Extract the (x, y) coordinate from the center of the cell holding the provided text.  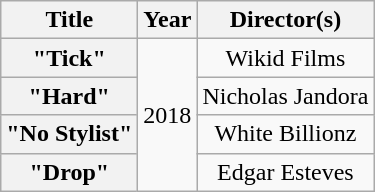
White Billionz (286, 134)
Nicholas Jandora (286, 96)
Year (168, 20)
"Tick" (70, 58)
Wikid Films (286, 58)
Director(s) (286, 20)
Edgar Esteves (286, 172)
"Drop" (70, 172)
Title (70, 20)
"No Stylist" (70, 134)
2018 (168, 115)
"Hard" (70, 96)
